Capture the cell that displays the provided text and extract its (x, y) central coordinate. 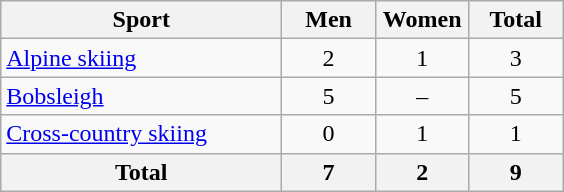
3 (516, 58)
7 (329, 172)
Cross-country skiing (142, 134)
Alpine skiing (142, 58)
9 (516, 172)
Sport (142, 20)
Women (422, 20)
0 (329, 134)
Men (329, 20)
Bobsleigh (142, 96)
– (422, 96)
